Return [X, Y] of the center of cell containing provided text 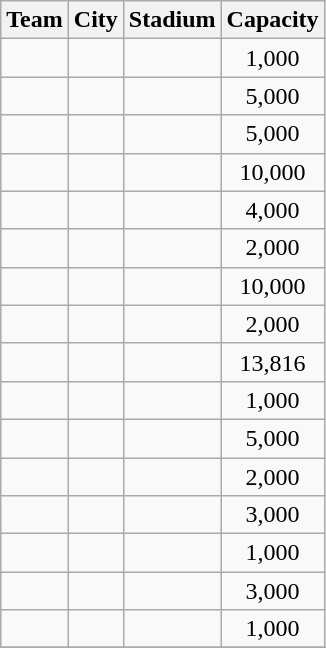
Team [35, 20]
13,816 [272, 362]
4,000 [272, 210]
Stadium [172, 20]
Capacity [272, 20]
City [96, 20]
